Scan for the cell matching the given text and deliver its (x, y) coordinate at center. 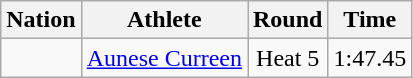
Round (288, 20)
Nation (41, 20)
Aunese Curreen (164, 58)
1:47.45 (370, 58)
Athlete (164, 20)
Time (370, 20)
Heat 5 (288, 58)
